Provide the (x, y) coordinate of the cell's center where the given text is located.  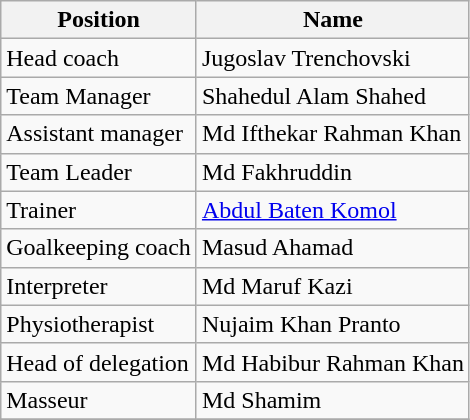
Jugoslav Trenchovski (332, 58)
Team Leader (99, 172)
Masud Ahamad (332, 248)
Md Fakhruddin (332, 172)
Md Ifthekar Rahman Khan (332, 134)
Goalkeeping coach (99, 248)
Assistant manager (99, 134)
Interpreter (99, 286)
Head coach (99, 58)
Physiotherapist (99, 324)
Trainer (99, 210)
Name (332, 20)
Md Habibur Rahman Khan (332, 362)
Team Manager (99, 96)
Masseur (99, 400)
Position (99, 20)
Nujaim Khan Pranto (332, 324)
Abdul Baten Komol (332, 210)
Md Shamim (332, 400)
Md Maruf Kazi (332, 286)
Shahedul Alam Shahed (332, 96)
Head of delegation (99, 362)
